Return (x, y) of the center of cell containing provided text 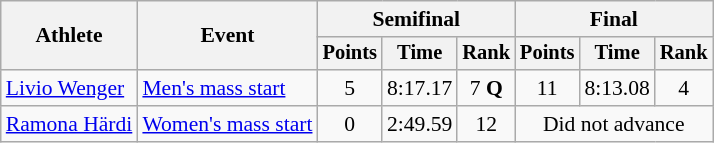
Did not advance (614, 124)
Event (227, 36)
Women's mass start (227, 124)
7 Q (486, 88)
Athlete (70, 36)
5 (350, 88)
8:17.17 (420, 88)
4 (684, 88)
Semifinal (416, 19)
Final (614, 19)
Ramona Härdi (70, 124)
11 (547, 88)
8:13.08 (616, 88)
0 (350, 124)
2:49.59 (420, 124)
Livio Wenger (70, 88)
Men's mass start (227, 88)
12 (486, 124)
